Determine the [x, y] coordinate at the center of the cell enclosing the given text.  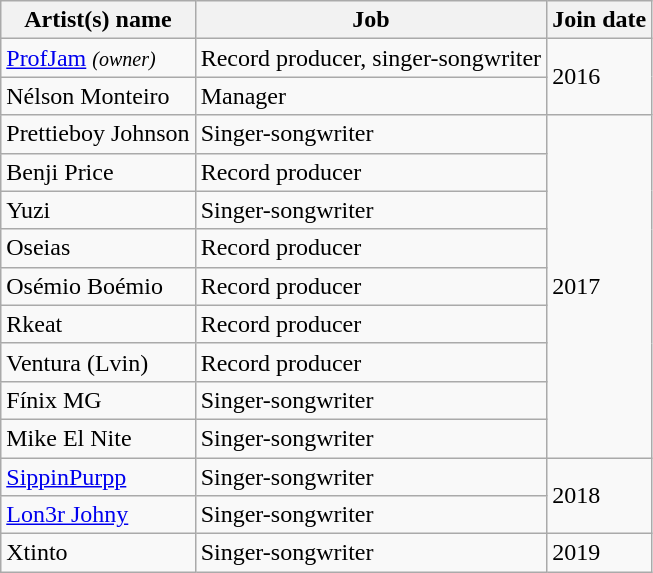
Record producer, singer-songwriter [371, 58]
Osémio Boémio [98, 286]
Xtinto [98, 553]
Artist(s) name [98, 20]
2019 [600, 553]
2018 [600, 496]
Ventura (Lvin) [98, 362]
2016 [600, 77]
Rkeat [98, 324]
Yuzi [98, 210]
Job [371, 20]
Nélson Monteiro [98, 96]
Manager [371, 96]
Prettieboy Johnson [98, 134]
Benji Price [98, 172]
Join date [600, 20]
ProfJam (owner) [98, 58]
2017 [600, 286]
SippinPurpp [98, 477]
Lon3r Johny [98, 515]
Oseias [98, 248]
Fínix MG [98, 400]
Mike El Nite [98, 438]
